Extract the (x, y) coordinate from the center of the cell holding the provided text.  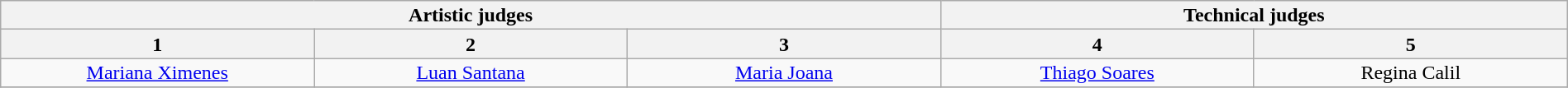
Luan Santana (471, 72)
Thiago Soares (1097, 72)
3 (784, 44)
5 (1411, 44)
4 (1097, 44)
2 (471, 44)
Artistic judges (471, 15)
Mariana Ximenes (157, 72)
Maria Joana (784, 72)
Technical judges (1254, 15)
1 (157, 44)
Regina Calil (1411, 72)
